Identify which cell holds the provided text, then report its (X, Y) central coordinate. 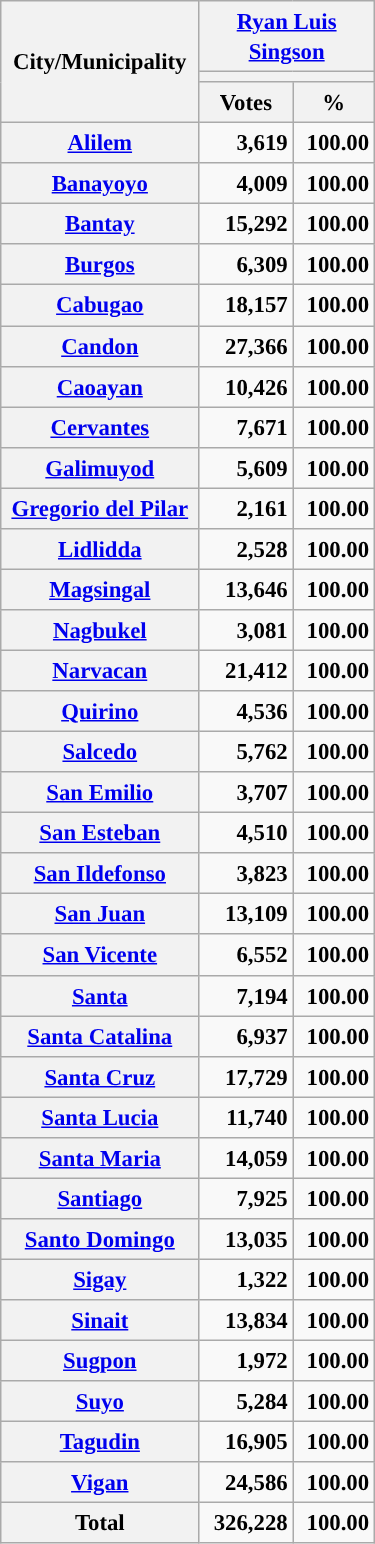
Narvacan (100, 670)
Caoayan (100, 386)
Cervantes (100, 428)
San Emilio (100, 792)
Santa Catalina (100, 1036)
15,292 (246, 224)
1,972 (246, 1362)
Sugpon (100, 1362)
24,586 (246, 1482)
Salcedo (100, 752)
21,412 (246, 670)
3,823 (246, 874)
Cabugao (100, 306)
Santa Cruz (100, 1076)
17,729 (246, 1076)
San Ildefonso (100, 874)
Sigay (100, 1280)
6,937 (246, 1036)
Santiago (100, 1198)
3,081 (246, 630)
Burgos (100, 264)
16,905 (246, 1442)
5,609 (246, 468)
Tagudin (100, 1442)
Candon (100, 346)
27,366 (246, 346)
2,161 (246, 508)
Santa Maria (100, 1158)
7,925 (246, 1198)
Banayoyo (100, 184)
7,194 (246, 996)
3,619 (246, 144)
18,157 (246, 306)
2,528 (246, 550)
3,707 (246, 792)
14,059 (246, 1158)
5,762 (246, 752)
7,671 (246, 428)
5,284 (246, 1402)
Total (100, 1524)
Lidlidda (100, 550)
4,536 (246, 712)
Magsingal (100, 590)
10,426 (246, 386)
Alilem (100, 144)
San Juan (100, 914)
Galimuyod (100, 468)
Santa (100, 996)
San Esteban (100, 834)
4,009 (246, 184)
Santo Domingo (100, 1240)
Santa Lucia (100, 1118)
Nagbukel (100, 630)
13,109 (246, 914)
Ryan Luis Singson (287, 36)
Sinait (100, 1320)
326,228 (246, 1524)
1,322 (246, 1280)
% (334, 102)
13,035 (246, 1240)
Quirino (100, 712)
4,510 (246, 834)
City/Municipality (100, 62)
Vigan (100, 1482)
Bantay (100, 224)
13,646 (246, 590)
13,834 (246, 1320)
Gregorio del Pilar (100, 508)
11,740 (246, 1118)
San Vicente (100, 956)
6,552 (246, 956)
6,309 (246, 264)
Suyo (100, 1402)
Votes (246, 102)
